Find where the given text appears and provide that cell's center as [x, y] coordinate. 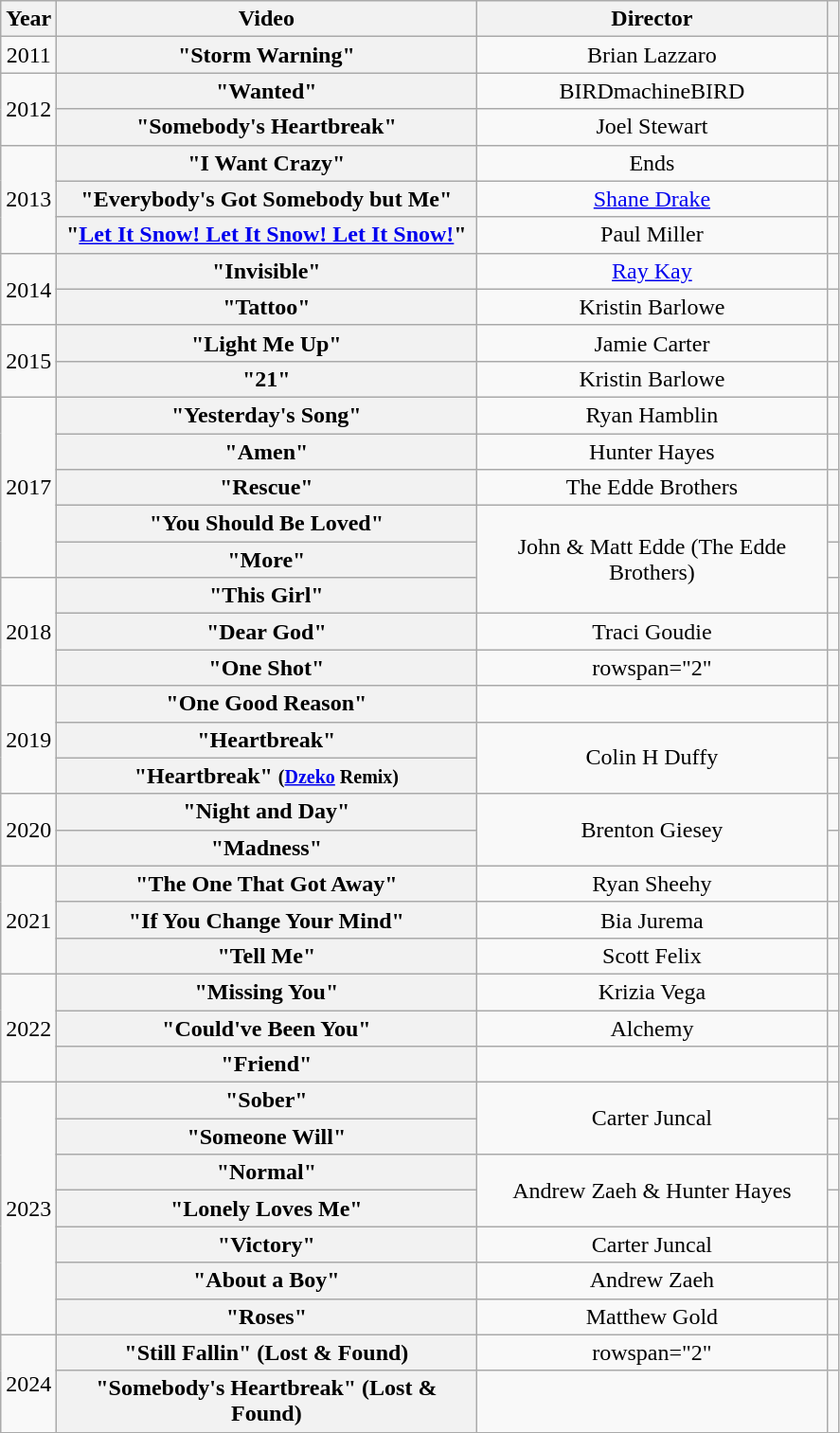
Traci Goudie [652, 632]
Ends [652, 163]
Brian Lazzaro [652, 55]
"Somebody's Heartbreak" [267, 127]
"This Girl" [267, 596]
2018 [28, 632]
2022 [28, 1028]
"Missing You" [267, 992]
"Tattoo" [267, 307]
2012 [28, 109]
Alchemy [652, 1028]
"Amen" [267, 452]
Hunter Hayes [652, 452]
"More" [267, 560]
Krizia Vega [652, 992]
2021 [28, 920]
Joel Stewart [652, 127]
"Storm Warning" [267, 55]
2024 [28, 1383]
"Invisible" [267, 271]
Matthew Gold [652, 1317]
"I Want Crazy" [267, 163]
"Heartbreak" [267, 740]
"Lonely Loves Me" [267, 1209]
"Somebody's Heartbreak" (Lost & Found) [267, 1402]
Paul Miller [652, 235]
Jamie Carter [652, 343]
Ryan Hamblin [652, 415]
Brenton Giesey [652, 830]
BIRDmachineBIRD [652, 91]
"21" [267, 379]
2013 [28, 199]
The Edde Brothers [652, 488]
Year [28, 19]
"Yesterday's Song" [267, 415]
"One Shot" [267, 668]
"Could've Been You" [267, 1028]
"About a Boy" [267, 1281]
"Heartbreak" (Dzeko Remix) [267, 776]
2019 [28, 740]
"Tell Me" [267, 956]
"Normal" [267, 1173]
Bia Jurema [652, 920]
Video [267, 19]
Andrew Zaeh [652, 1281]
"Sober" [267, 1101]
"Night and Day" [267, 812]
"If You Change Your Mind" [267, 920]
"Someone Will" [267, 1137]
"You Should Be Loved" [267, 524]
"One Good Reason" [267, 704]
"Roses" [267, 1317]
"Still Fallin" (Lost & Found) [267, 1352]
"Dear God" [267, 632]
2011 [28, 55]
Ray Kay [652, 271]
"Victory" [267, 1245]
"Friend" [267, 1065]
"Wanted" [267, 91]
Colin H Duffy [652, 758]
2017 [28, 487]
Scott Felix [652, 956]
"Madness" [267, 848]
2023 [28, 1209]
"Let It Snow! Let It Snow! Let It Snow!" [267, 235]
John & Matt Edde (The Edde Brothers) [652, 560]
2020 [28, 830]
"Rescue" [267, 488]
2015 [28, 361]
"The One That Got Away" [267, 884]
2014 [28, 289]
Andrew Zaeh & Hunter Hayes [652, 1191]
"Light Me Up" [267, 343]
Ryan Sheehy [652, 884]
"Everybody's Got Somebody but Me" [267, 199]
Shane Drake [652, 199]
Director [652, 19]
